Extract the [x, y] coordinate from the center of the cell holding the provided text.  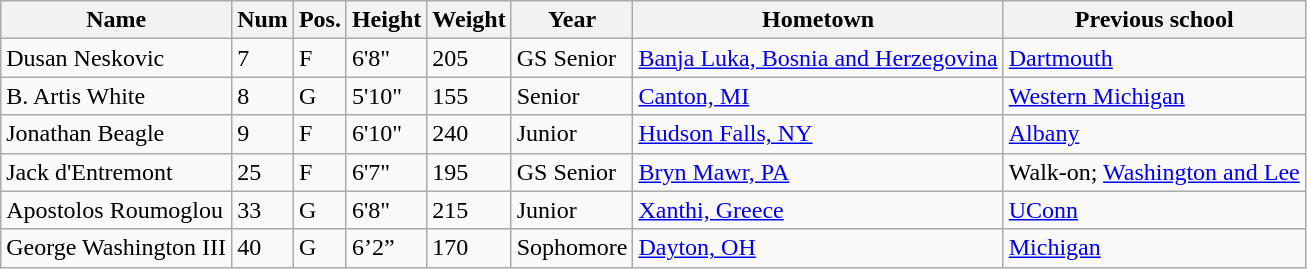
Dusan Neskovic [116, 58]
Apostolos Roumoglou [116, 210]
Weight [469, 20]
Previous school [1154, 20]
Hometown [818, 20]
Walk-on; Washington and Lee [1154, 172]
Albany [1154, 134]
6’2” [386, 248]
Pos. [320, 20]
Western Michigan [1154, 96]
195 [469, 172]
Jonathan Beagle [116, 134]
Dayton, OH [818, 248]
6'10" [386, 134]
George Washington III [116, 248]
Banja Luka, Bosnia and Herzegovina [818, 58]
Jack d'Entremont [116, 172]
155 [469, 96]
40 [263, 248]
UConn [1154, 210]
170 [469, 248]
B. Artis White [116, 96]
5'10" [386, 96]
215 [469, 210]
Senior [572, 96]
Sophomore [572, 248]
8 [263, 96]
25 [263, 172]
Canton, MI [818, 96]
Michigan [1154, 248]
6'7" [386, 172]
Bryn Mawr, PA [818, 172]
7 [263, 58]
Xanthi, Greece [818, 210]
Name [116, 20]
Num [263, 20]
9 [263, 134]
Year [572, 20]
33 [263, 210]
240 [469, 134]
Dartmouth [1154, 58]
205 [469, 58]
Height [386, 20]
Hudson Falls, NY [818, 134]
